Search for the cell housing the specified text and yield its (X, Y) center coordinate. 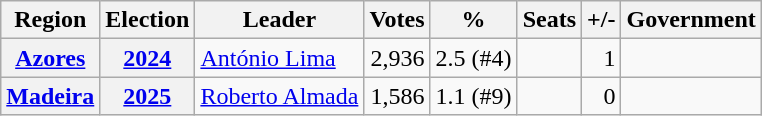
+/- (602, 20)
2,936 (397, 58)
António Lima (280, 58)
Madeira (50, 96)
% (474, 20)
1.1 (#9) (474, 96)
2025 (148, 96)
Leader (280, 20)
Election (148, 20)
1,586 (397, 96)
2.5 (#4) (474, 58)
Votes (397, 20)
1 (602, 58)
Roberto Almada (280, 96)
Seats (549, 20)
Region (50, 20)
2024 (148, 58)
Government (691, 20)
Azores (50, 58)
0 (602, 96)
